For the text-containing cell, return its midpoint in (x, y) coordinate format. 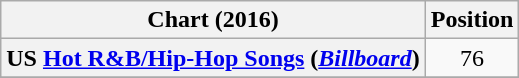
US Hot R&B/Hip-Hop Songs (Billboard) (213, 58)
Position (472, 20)
76 (472, 58)
Chart (2016) (213, 20)
